For the text-containing cell, return its midpoint in (X, Y) coordinate format. 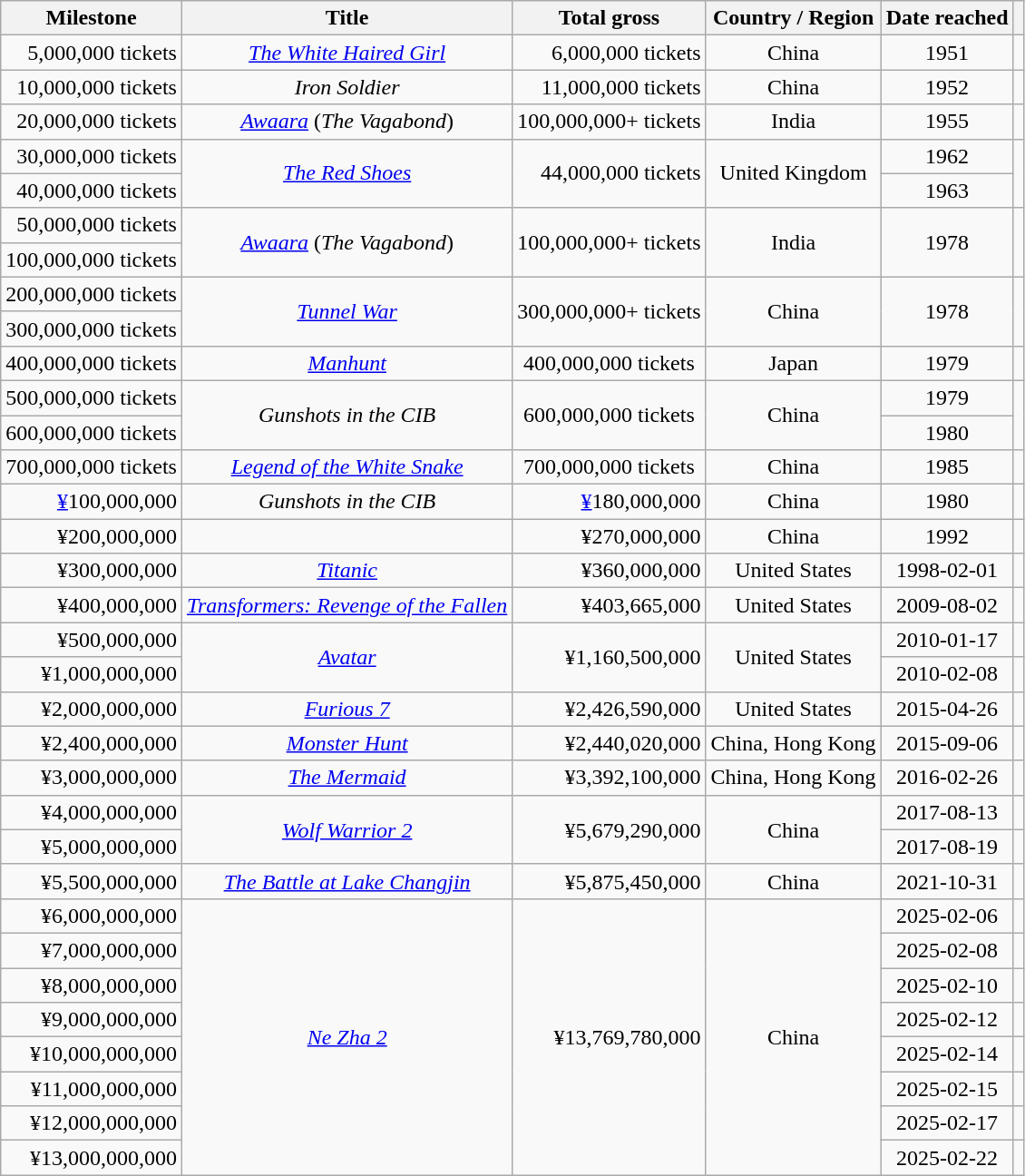
Japan (793, 363)
¥1,000,000,000 (92, 674)
The Red Shoes (347, 173)
Tunnel War (347, 311)
¥270,000,000 (610, 536)
¥11,000,000,000 (92, 1089)
¥400,000,000 (92, 605)
40,000,000 tickets (92, 191)
2009-08-02 (947, 605)
2025-02-22 (947, 1158)
Manhunt (347, 363)
2025-02-15 (947, 1089)
Total gross (610, 18)
¥2,426,590,000 (610, 709)
Monster Hunt (347, 743)
¥13,769,780,000 (610, 1036)
1951 (947, 53)
¥12,000,000,000 (92, 1123)
¥2,000,000,000 (92, 709)
1985 (947, 467)
Iron Soldier (347, 87)
2021-10-31 (947, 881)
100,000,000 tickets (92, 260)
¥180,000,000 (610, 502)
¥100,000,000 (92, 502)
Avatar (347, 657)
1952 (947, 87)
Legend of the White Snake (347, 467)
¥5,000,000,000 (92, 847)
2017-08-13 (947, 812)
¥4,000,000,000 (92, 812)
1962 (947, 156)
¥8,000,000,000 (92, 985)
30,000,000 tickets (92, 156)
1963 (947, 191)
2025-02-17 (947, 1123)
¥1,160,500,000 (610, 657)
20,000,000 tickets (92, 122)
1998-02-01 (947, 571)
44,000,000 tickets (610, 173)
200,000,000 tickets (92, 294)
6,000,000 tickets (610, 53)
11,000,000 tickets (610, 87)
¥7,000,000,000 (92, 950)
¥13,000,000,000 (92, 1158)
Wolf Warrior 2 (347, 829)
¥3,000,000,000 (92, 778)
50,000,000 tickets (92, 225)
2010-02-08 (947, 674)
United Kingdom (793, 173)
¥2,440,020,000 (610, 743)
¥5,679,290,000 (610, 829)
Furious 7 (347, 709)
¥9,000,000,000 (92, 1020)
¥2,400,000,000 (92, 743)
¥10,000,000,000 (92, 1054)
10,000,000 tickets (92, 87)
¥5,875,450,000 (610, 881)
2025-02-08 (947, 950)
2010-01-17 (947, 640)
¥5,500,000,000 (92, 881)
¥200,000,000 (92, 536)
2015-04-26 (947, 709)
Ne Zha 2 (347, 1036)
Title (347, 18)
¥3,392,100,000 (610, 778)
Transformers: Revenge of the Fallen (347, 605)
2017-08-19 (947, 847)
The Battle at Lake Changjin (347, 881)
300,000,000 tickets (92, 328)
2016-02-26 (947, 778)
The White Haired Girl (347, 53)
2025-02-14 (947, 1054)
2015-09-06 (947, 743)
¥6,000,000,000 (92, 916)
500,000,000 tickets (92, 397)
1955 (947, 122)
¥403,665,000 (610, 605)
¥360,000,000 (610, 571)
Date reached (947, 18)
1992 (947, 536)
Milestone (92, 18)
2025-02-12 (947, 1020)
2025-02-10 (947, 985)
2025-02-06 (947, 916)
5,000,000 tickets (92, 53)
Titanic (347, 571)
Country / Region (793, 18)
The Mermaid (347, 778)
300,000,000+ tickets (610, 311)
¥300,000,000 (92, 571)
¥500,000,000 (92, 640)
